Locate the cell with the specified text and output its [X, Y] center coordinate. 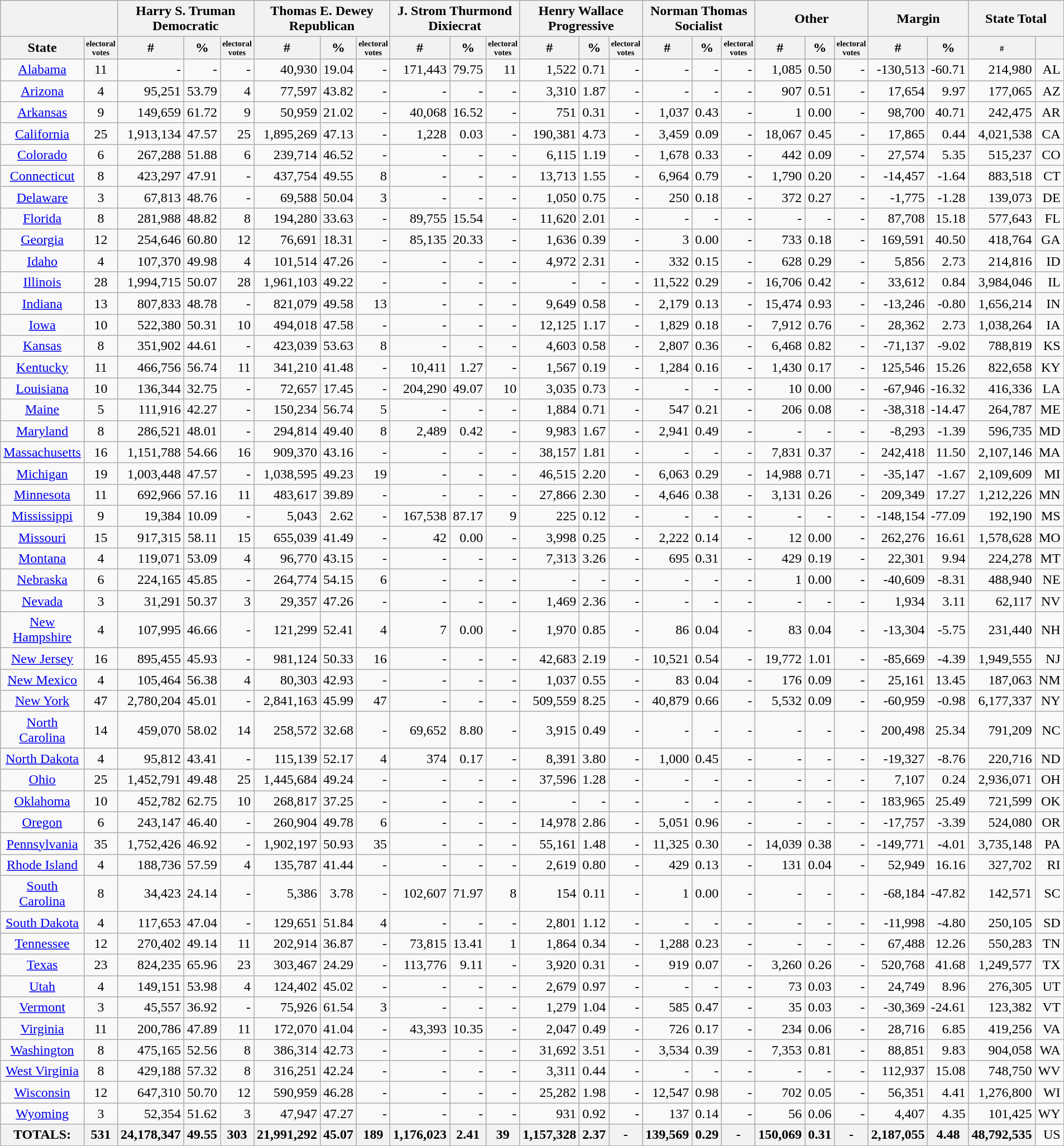
547 [668, 410]
42.93 [338, 680]
264,774 [287, 580]
2,109,609 [1001, 473]
57.16 [202, 495]
62.75 [202, 801]
Illinois [42, 282]
4.41 [948, 1092]
13,713 [549, 176]
28,716 [898, 1029]
25,282 [549, 1092]
-13,304 [898, 630]
-67,946 [898, 389]
45.02 [338, 986]
12.26 [948, 943]
2.86 [594, 822]
43.15 [338, 558]
DE [1049, 197]
2,047 [549, 1029]
1,430 [780, 367]
14,978 [549, 822]
123,382 [1001, 1008]
111,916 [151, 410]
1,884 [549, 410]
41.44 [338, 865]
US [1049, 1135]
-4.39 [948, 659]
7,107 [898, 780]
AZ [1049, 91]
1,522 [549, 70]
21,991,292 [287, 1135]
-0.80 [948, 304]
0.37 [819, 452]
0.79 [707, 176]
1,085 [780, 70]
131 [780, 865]
2,619 [549, 865]
Washington [42, 1050]
6,964 [668, 176]
1,151,788 [151, 452]
43,393 [420, 1029]
3,311 [549, 1071]
101,425 [1001, 1114]
5.35 [948, 155]
4.48 [948, 1135]
102,607 [420, 893]
1,994,715 [151, 282]
47.13 [338, 133]
262,276 [898, 537]
2,807 [668, 346]
18.31 [338, 240]
3.78 [338, 893]
254,646 [151, 240]
9.97 [948, 91]
North Carolina [42, 730]
2,801 [549, 922]
0.96 [707, 822]
11,620 [549, 218]
791,209 [1001, 730]
-30,369 [898, 1008]
21.02 [338, 112]
596,735 [1001, 431]
-14,457 [898, 176]
1.04 [594, 1008]
-40,609 [898, 580]
112,937 [898, 1071]
107,370 [151, 261]
37,596 [549, 780]
Colorado [42, 155]
0.82 [819, 346]
176 [780, 680]
MN [1049, 495]
1,038,595 [287, 473]
57.59 [202, 865]
40.50 [948, 240]
190,381 [549, 133]
105,464 [151, 680]
49.07 [468, 389]
37.25 [338, 801]
419,256 [1001, 1029]
824,235 [151, 965]
-77.09 [948, 516]
24,178,347 [151, 1135]
628 [780, 261]
95,812 [151, 759]
10.09 [202, 516]
1,656,214 [1001, 304]
214,816 [1001, 261]
3,984,046 [1001, 282]
3,915 [549, 730]
0.76 [819, 325]
-1.64 [948, 176]
4.73 [594, 133]
194,280 [287, 218]
224,165 [151, 580]
0.98 [707, 1092]
733 [780, 240]
1,003,448 [151, 473]
41.48 [338, 367]
220,716 [1001, 759]
0.07 [707, 965]
62,117 [1001, 601]
-1,775 [898, 197]
294,814 [287, 431]
31,291 [151, 601]
29,357 [287, 601]
6,063 [668, 473]
41.49 [338, 537]
5,051 [668, 822]
48,792,535 [1001, 1135]
40,068 [420, 112]
-24.61 [948, 1008]
20.33 [468, 240]
9.11 [468, 965]
1,864 [549, 943]
Pennsylvania [42, 843]
788,819 [1001, 346]
117,653 [151, 922]
3,735,148 [1001, 843]
0.50 [819, 70]
139,073 [1001, 197]
15.26 [948, 367]
139,569 [668, 1135]
3,459 [668, 133]
11,522 [668, 282]
15.54 [468, 218]
Texas [42, 965]
577,643 [1001, 218]
Norman ThomasSocialist [699, 19]
242,475 [1001, 112]
188,736 [151, 865]
647,310 [151, 1092]
NM [1049, 680]
907 [780, 91]
351,902 [151, 346]
883,518 [1001, 176]
57.32 [202, 1071]
51.62 [202, 1114]
NJ [1049, 659]
-1.67 [948, 473]
New Mexico [42, 680]
Minnesota [42, 495]
1.81 [594, 452]
1,249,577 [1001, 965]
MA [1049, 452]
-60.71 [948, 70]
88,851 [898, 1050]
56,351 [898, 1092]
49.40 [338, 431]
200,498 [898, 730]
36.87 [338, 943]
807,833 [151, 304]
0.20 [819, 176]
0.25 [594, 537]
0.92 [594, 1114]
1,050 [549, 197]
IL [1049, 282]
466,756 [151, 367]
585 [668, 1008]
8.80 [468, 730]
52.41 [338, 630]
85,135 [420, 240]
1,678 [668, 155]
11,325 [668, 843]
-13,246 [898, 304]
New York [42, 701]
46.66 [202, 630]
SD [1049, 922]
2,489 [420, 431]
9,649 [549, 304]
135,787 [287, 865]
Rhode Island [42, 865]
49.48 [202, 780]
0.33 [707, 155]
225 [549, 516]
0.93 [819, 304]
1.17 [594, 325]
0.97 [594, 986]
-3.39 [948, 822]
1,902,197 [287, 843]
590,959 [287, 1092]
1,228 [420, 133]
Massachusetts [42, 452]
276,305 [1001, 986]
67,488 [898, 943]
Henry WallaceProgressive [581, 19]
25.49 [948, 801]
North Dakota [42, 759]
43.82 [338, 91]
1,895,269 [287, 133]
15.08 [948, 1071]
124,402 [287, 986]
206 [780, 410]
418,764 [1001, 240]
7,353 [780, 1050]
75,926 [287, 1008]
32.75 [202, 389]
43.41 [202, 759]
931 [549, 1114]
2.36 [594, 601]
IN [1049, 304]
42,683 [549, 659]
New Jersey [42, 659]
209,349 [898, 495]
45.93 [202, 659]
341,210 [287, 367]
695 [668, 558]
1,970 [549, 630]
1,636 [549, 240]
0.30 [707, 843]
41.68 [948, 965]
0.36 [707, 346]
86 [668, 630]
48.82 [202, 218]
SC [1049, 893]
7,831 [780, 452]
4,603 [549, 346]
7,313 [549, 558]
24.14 [202, 893]
55,161 [549, 843]
FL [1049, 218]
KY [1049, 367]
48.78 [202, 304]
50.04 [338, 197]
2.30 [594, 495]
483,617 [287, 495]
6,115 [549, 155]
459,070 [151, 730]
-8.76 [948, 759]
702 [780, 1092]
919 [668, 965]
69,652 [420, 730]
8.96 [948, 986]
42.27 [202, 410]
231,440 [1001, 630]
47.58 [338, 325]
129,651 [287, 922]
224,278 [1001, 558]
142,571 [1001, 893]
47.04 [202, 922]
8.25 [594, 701]
52.56 [202, 1050]
2.20 [594, 473]
NY [1049, 701]
California [42, 133]
1,288 [668, 943]
State Total [1016, 19]
1,752,426 [151, 843]
1,279 [549, 1008]
87,708 [898, 218]
39.89 [338, 495]
3.11 [948, 601]
48.01 [202, 431]
1,038,264 [1001, 325]
0.66 [707, 701]
ME [1049, 410]
TOTALS: [42, 1135]
VA [1049, 1029]
NV [1049, 601]
45.01 [202, 701]
14,988 [780, 473]
488,940 [1001, 580]
IA [1049, 325]
303 [237, 1135]
13.45 [948, 680]
4,646 [668, 495]
192,190 [1001, 516]
3,998 [549, 537]
KS [1049, 346]
6.85 [948, 1029]
1,934 [898, 601]
15.18 [948, 218]
524,080 [1001, 822]
WA [1049, 1050]
189 [373, 1135]
CT [1049, 176]
0.08 [819, 410]
0.23 [707, 943]
1.01 [819, 659]
WI [1049, 1092]
-4.01 [948, 843]
0.12 [594, 516]
11.50 [948, 452]
53.79 [202, 91]
172,070 [287, 1029]
2,679 [549, 986]
27,866 [549, 495]
-60,959 [898, 701]
909,370 [287, 452]
49.78 [338, 822]
MD [1049, 431]
2,936,071 [1001, 780]
47.91 [202, 176]
18,067 [780, 133]
17.45 [338, 389]
264,787 [1001, 410]
52,949 [898, 865]
3.51 [594, 1050]
1.12 [594, 922]
Mississippi [42, 516]
3,920 [549, 965]
-1.28 [948, 197]
-16.32 [948, 389]
MO [1049, 537]
423,297 [151, 176]
9.94 [948, 558]
125,546 [898, 367]
437,754 [287, 176]
50.93 [338, 843]
27,574 [898, 155]
3,260 [780, 965]
2,780,204 [151, 701]
0.15 [707, 261]
South Dakota [42, 922]
150,234 [287, 410]
0.34 [594, 943]
Alabama [42, 70]
1.55 [594, 176]
Idaho [42, 261]
655,039 [287, 537]
250 [668, 197]
Harry S. TrumanDemocratic [185, 19]
MS [1049, 516]
79.75 [468, 70]
200,786 [151, 1029]
50.31 [202, 325]
-149,771 [898, 843]
2,222 [668, 537]
Other [812, 19]
Thomas E. DeweyRepublican [322, 19]
0.11 [594, 893]
281,988 [151, 218]
56.38 [202, 680]
6,468 [780, 346]
286,521 [151, 431]
721,599 [1001, 801]
49.23 [338, 473]
South Carolina [42, 893]
58.11 [202, 537]
12,125 [549, 325]
167,538 [420, 516]
Arizona [42, 91]
917,315 [151, 537]
0.55 [594, 680]
0.51 [819, 91]
49.98 [202, 261]
1,913,134 [151, 133]
-14.47 [948, 410]
2,179 [668, 304]
5,532 [780, 701]
0.21 [707, 410]
452,782 [151, 801]
-5.75 [948, 630]
1.67 [594, 431]
ID [1049, 261]
5,043 [287, 516]
Ohio [42, 780]
3.80 [594, 759]
136,344 [151, 389]
0.80 [594, 865]
-35,147 [898, 473]
Kansas [42, 346]
53.98 [202, 986]
69,588 [287, 197]
53.09 [202, 558]
Oregon [42, 822]
1,000 [668, 759]
16.61 [948, 537]
214,980 [1001, 70]
12,547 [668, 1092]
2,107,146 [1001, 452]
-19,327 [898, 759]
1.19 [594, 155]
54.15 [338, 580]
550,283 [1001, 943]
Vermont [42, 1008]
429,188 [151, 1071]
OH [1049, 780]
49.22 [338, 282]
10,521 [668, 659]
58.02 [202, 730]
Nevada [42, 601]
3,131 [780, 495]
54.66 [202, 452]
-8.31 [948, 580]
3,035 [549, 389]
LA [1049, 389]
6,177,337 [1001, 701]
50.70 [202, 1092]
522,380 [151, 325]
Oklahoma [42, 801]
67,813 [151, 197]
149,659 [151, 112]
2,841,163 [287, 701]
494,018 [287, 325]
1,829 [668, 325]
239,714 [287, 155]
60.80 [202, 240]
-148,154 [898, 516]
Margin [918, 19]
19.04 [338, 70]
Virginia [42, 1029]
726 [668, 1029]
7,912 [780, 325]
CO [1049, 155]
1,284 [668, 367]
Utah [42, 986]
32.68 [338, 730]
Tennessee [42, 943]
OR [1049, 822]
NE [1049, 580]
GA [1049, 240]
45.99 [338, 701]
137 [668, 1114]
Michigan [42, 473]
Nebraska [42, 580]
31,692 [549, 1050]
327,702 [1001, 865]
49.58 [338, 304]
0.75 [594, 197]
Connecticut [42, 176]
16,706 [780, 282]
46,515 [549, 473]
44.61 [202, 346]
0.43 [707, 112]
0.81 [819, 1050]
45.85 [202, 580]
17,865 [898, 133]
250,105 [1001, 922]
33.63 [338, 218]
OK [1049, 801]
0.05 [819, 1092]
61.54 [338, 1008]
19,772 [780, 659]
15,474 [780, 304]
West Virginia [42, 1071]
25.34 [948, 730]
UT [1049, 986]
25,161 [898, 680]
9,983 [549, 431]
73 [780, 986]
2.41 [468, 1135]
0.16 [707, 367]
2,941 [668, 431]
1,949,555 [1001, 659]
28,362 [898, 325]
ND [1049, 759]
40.71 [948, 112]
95,251 [151, 91]
-4.80 [948, 922]
316,251 [287, 1071]
475,165 [151, 1050]
515,237 [1001, 155]
115,139 [287, 759]
41.04 [338, 1029]
-17,757 [898, 822]
267,288 [151, 155]
0.73 [594, 389]
VT [1049, 1008]
47,947 [287, 1114]
-68,184 [898, 893]
1,157,328 [549, 1135]
332 [668, 261]
1,469 [549, 601]
10,411 [420, 367]
52,354 [151, 1114]
821,079 [287, 304]
3,310 [549, 91]
531 [100, 1135]
53.63 [338, 346]
J. Strom ThurmondDixiecrat [455, 19]
80,303 [287, 680]
-47.82 [948, 893]
52.17 [338, 759]
50,959 [287, 112]
71.97 [468, 893]
1,176,023 [420, 1135]
51.84 [338, 922]
50.07 [202, 282]
154 [549, 893]
46.40 [202, 822]
1,578,628 [1001, 537]
8,391 [549, 759]
-85,669 [898, 659]
Arkansas [42, 112]
TX [1049, 965]
TN [1049, 943]
423,039 [287, 346]
Kentucky [42, 367]
47.27 [338, 1114]
50.37 [202, 601]
42.73 [338, 1050]
98,700 [898, 112]
0.84 [948, 282]
1,445,684 [287, 780]
-8,293 [898, 431]
42.24 [338, 1071]
MI [1049, 473]
270,402 [151, 943]
187,063 [1001, 680]
150,069 [780, 1135]
2.62 [338, 516]
CA [1049, 133]
2.37 [594, 1135]
NH [1049, 630]
Maine [42, 410]
RI [1049, 865]
101,514 [287, 261]
16.52 [468, 112]
WV [1049, 1071]
Delaware [42, 197]
73,815 [420, 943]
Georgia [42, 240]
748,750 [1001, 1071]
751 [549, 112]
1.48 [594, 843]
MT [1049, 558]
39 [503, 1135]
34,423 [151, 893]
0.47 [707, 1008]
268,817 [287, 801]
42 [420, 537]
202,914 [287, 943]
22,301 [898, 558]
61.72 [202, 112]
904,058 [1001, 1050]
40,930 [287, 70]
AR [1049, 112]
822,658 [1001, 367]
692,966 [151, 495]
-11,998 [898, 922]
113,776 [420, 965]
2.01 [594, 218]
149,151 [151, 986]
Iowa [42, 325]
303,467 [287, 965]
4.35 [948, 1114]
40,879 [668, 701]
121,299 [287, 630]
14,039 [780, 843]
New Hampshire [42, 630]
24.29 [338, 965]
372 [780, 197]
Missouri [42, 537]
16.16 [948, 865]
0.85 [594, 630]
87.17 [468, 516]
89,755 [420, 218]
51.88 [202, 155]
48.76 [202, 197]
204,290 [420, 389]
183,965 [898, 801]
171,443 [420, 70]
0.24 [948, 780]
Louisiana [42, 389]
-38,318 [898, 410]
96,770 [287, 558]
NC [1049, 730]
43.16 [338, 452]
2.31 [594, 261]
258,572 [287, 730]
234 [780, 1029]
-1.39 [948, 431]
77,597 [287, 91]
46.28 [338, 1092]
Maryland [42, 431]
1.98 [594, 1092]
Wyoming [42, 1114]
242,418 [898, 452]
7 [420, 630]
981,124 [287, 659]
4,021,538 [1001, 133]
-0.98 [948, 701]
49.24 [338, 780]
5,856 [898, 261]
4,407 [898, 1114]
895,455 [151, 659]
1,276,800 [1001, 1092]
46.92 [202, 843]
Wisconsin [42, 1092]
36.92 [202, 1008]
-9.02 [948, 346]
56 [780, 1114]
3.26 [594, 558]
374 [420, 759]
38,157 [549, 452]
416,336 [1001, 389]
1.87 [594, 91]
Florida [42, 218]
Indiana [42, 304]
Montana [42, 558]
260,904 [287, 822]
0.54 [707, 659]
24,749 [898, 986]
WY [1049, 1114]
49.14 [202, 943]
1,790 [780, 176]
72,657 [287, 389]
243,147 [151, 822]
1,452,791 [151, 780]
3,534 [668, 1050]
520,768 [898, 965]
386,314 [287, 1050]
-71,137 [898, 346]
177,065 [1001, 91]
2.19 [594, 659]
AL [1049, 70]
0.27 [819, 197]
1,567 [549, 367]
State [42, 48]
107,995 [151, 630]
5,386 [287, 893]
-130,513 [898, 70]
10.35 [468, 1029]
33,612 [898, 282]
2,187,055 [898, 1135]
17,654 [898, 91]
76,691 [287, 240]
4,972 [549, 261]
442 [780, 155]
65.96 [202, 965]
119,071 [151, 558]
1.28 [594, 780]
47.89 [202, 1029]
169,591 [898, 240]
9.83 [948, 1050]
PA [1049, 843]
45.07 [338, 1135]
509,559 [549, 701]
19,384 [151, 516]
46.52 [338, 155]
13.41 [468, 943]
1,961,103 [287, 282]
1.27 [468, 367]
1,212,226 [1001, 495]
50.33 [338, 659]
45,557 [151, 1008]
17.27 [948, 495]
